Detect which cell encompasses the target text, then output its [X, Y] center coordinate. 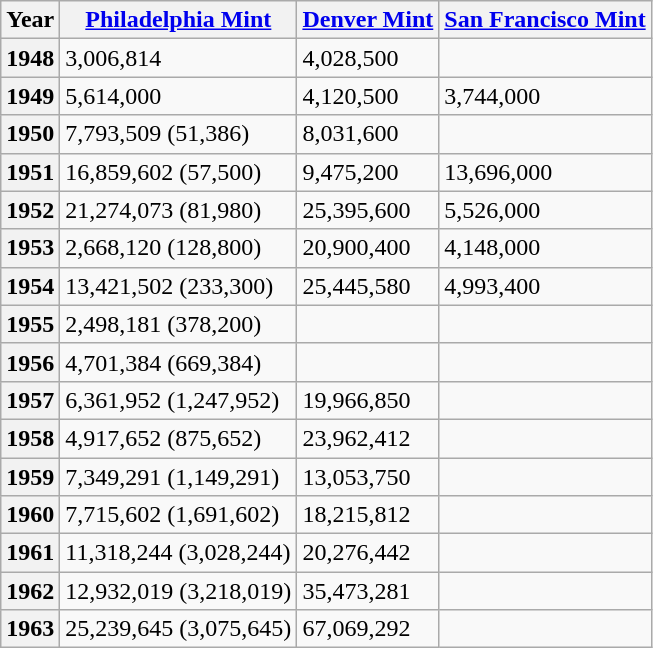
11,318,244 (3,028,244) [178, 553]
1963 [30, 629]
1952 [30, 210]
25,395,600 [368, 210]
6,361,952 (1,247,952) [178, 400]
25,239,645 (3,075,645) [178, 629]
1962 [30, 591]
16,859,602 (57,500) [178, 172]
23,962,412 [368, 438]
1950 [30, 134]
25,445,580 [368, 286]
8,031,600 [368, 134]
4,993,400 [545, 286]
7,349,291 (1,149,291) [178, 477]
35,473,281 [368, 591]
1954 [30, 286]
13,053,750 [368, 477]
5,526,000 [545, 210]
21,274,073 (81,980) [178, 210]
4,120,500 [368, 96]
13,421,502 (233,300) [178, 286]
4,701,384 (669,384) [178, 362]
1955 [30, 324]
3,744,000 [545, 96]
20,900,400 [368, 248]
7,715,602 (1,691,602) [178, 515]
9,475,200 [368, 172]
1948 [30, 58]
4,917,652 (875,652) [178, 438]
1957 [30, 400]
San Francisco Mint [545, 20]
18,215,812 [368, 515]
5,614,000 [178, 96]
67,069,292 [368, 629]
1959 [30, 477]
7,793,509 (51,386) [178, 134]
1953 [30, 248]
4,028,500 [368, 58]
3,006,814 [178, 58]
12,932,019 (3,218,019) [178, 591]
1949 [30, 96]
2,498,181 (378,200) [178, 324]
1958 [30, 438]
2,668,120 (128,800) [178, 248]
4,148,000 [545, 248]
Year [30, 20]
13,696,000 [545, 172]
Denver Mint [368, 20]
1951 [30, 172]
20,276,442 [368, 553]
1961 [30, 553]
Philadelphia Mint [178, 20]
1960 [30, 515]
19,966,850 [368, 400]
1956 [30, 362]
